Identify which cell holds the provided text, then report its (X, Y) central coordinate. 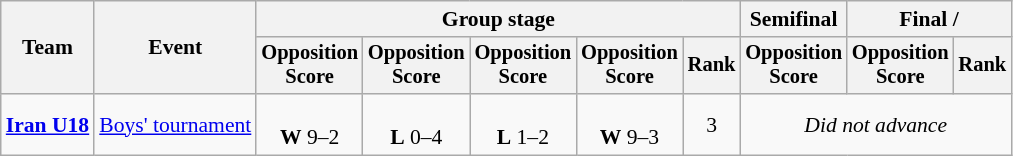
W 9–3 (630, 124)
Group stage (498, 19)
Event (175, 48)
Final / (929, 19)
3 (712, 124)
L 1–2 (524, 124)
Team (48, 48)
Semifinal (794, 19)
Did not advance (876, 124)
W 9–2 (310, 124)
Iran U18 (48, 124)
Boys' tournament (175, 124)
L 0–4 (416, 124)
